Detect which cell encompasses the target text, then output its [X, Y] center coordinate. 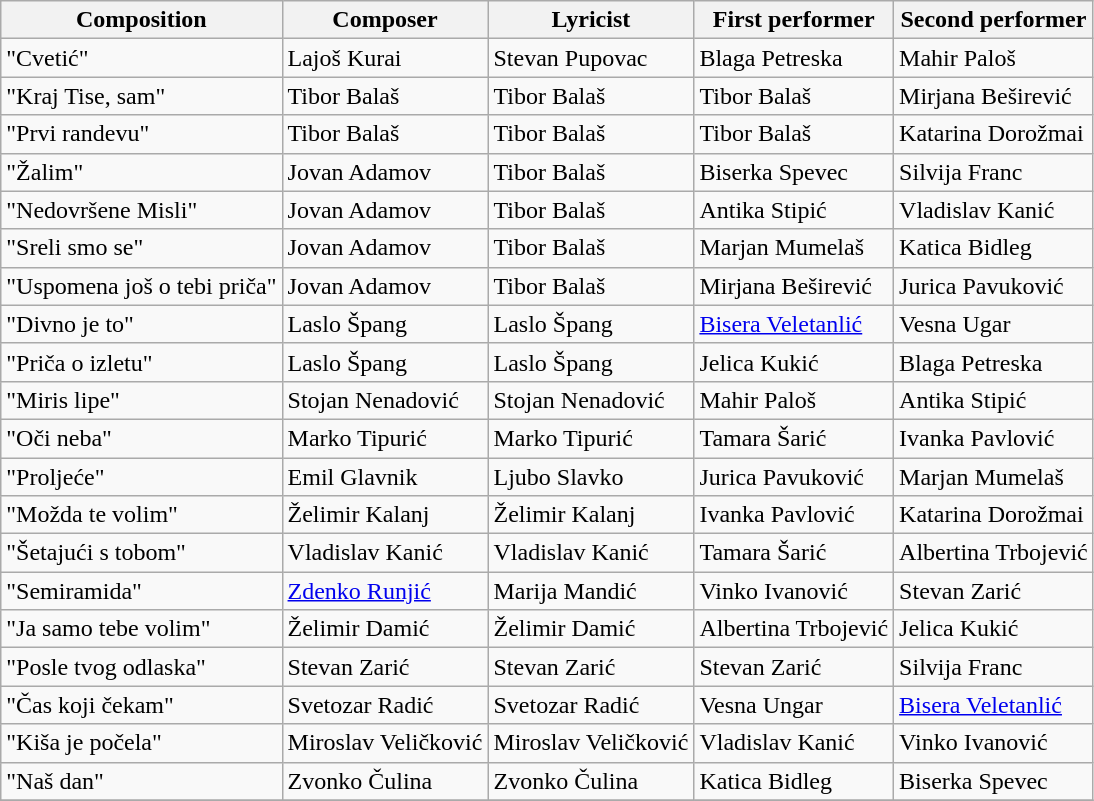
"Možda te volim" [142, 515]
Vesna Ugar [994, 324]
"Divno je to" [142, 324]
"Priča o izletu" [142, 362]
First performer [794, 20]
Ljubo Slavko [591, 477]
"Posle tvog odlaska" [142, 667]
"Oči neba" [142, 438]
Lajoš Kurai [385, 58]
"Sreli smo se" [142, 248]
Composer [385, 20]
"Semiramida" [142, 591]
Composition [142, 20]
"Kiša je počela" [142, 743]
Stevan Pupovac [591, 58]
"Uspomena još o tebi priča" [142, 286]
Vesna Ungar [794, 705]
"Nedovršene Misli" [142, 210]
"Cvetić" [142, 58]
Zdenko Runjić [385, 591]
Lyricist [591, 20]
"Kraj Tise, sam" [142, 96]
"Prvi randevu" [142, 134]
"Proljeće" [142, 477]
"Žalim" [142, 172]
Second performer [994, 20]
Marija Mandić [591, 591]
"Čas koji čekam" [142, 705]
"Šetajući s tobom" [142, 553]
"Naš dan" [142, 781]
"Miris lipe" [142, 400]
"Ja samo tebe volim" [142, 629]
Emil Glavnik [385, 477]
